Search for the cell housing the specified text and yield its (X, Y) center coordinate. 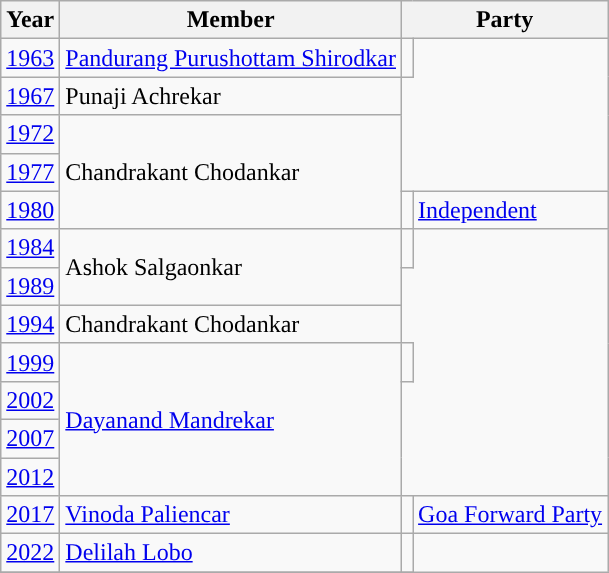
1967 (30, 96)
1999 (30, 362)
Member (231, 20)
1994 (30, 324)
Pandurang Purushottam Shirodkar (231, 58)
Punaji Achrekar (231, 96)
2017 (30, 515)
1963 (30, 58)
Ashok Salgaonkar (231, 267)
Goa Forward Party (510, 515)
1972 (30, 134)
2002 (30, 400)
1977 (30, 172)
2022 (30, 553)
2012 (30, 477)
Year (30, 20)
Dayanand Mandrekar (231, 419)
Delilah Lobo (231, 553)
Vinoda Paliencar (231, 515)
1980 (30, 210)
1989 (30, 286)
2007 (30, 438)
Independent (510, 210)
1984 (30, 248)
Party (505, 20)
